Return the [x, y] coordinate for the center point of the cell that contains the specified text.  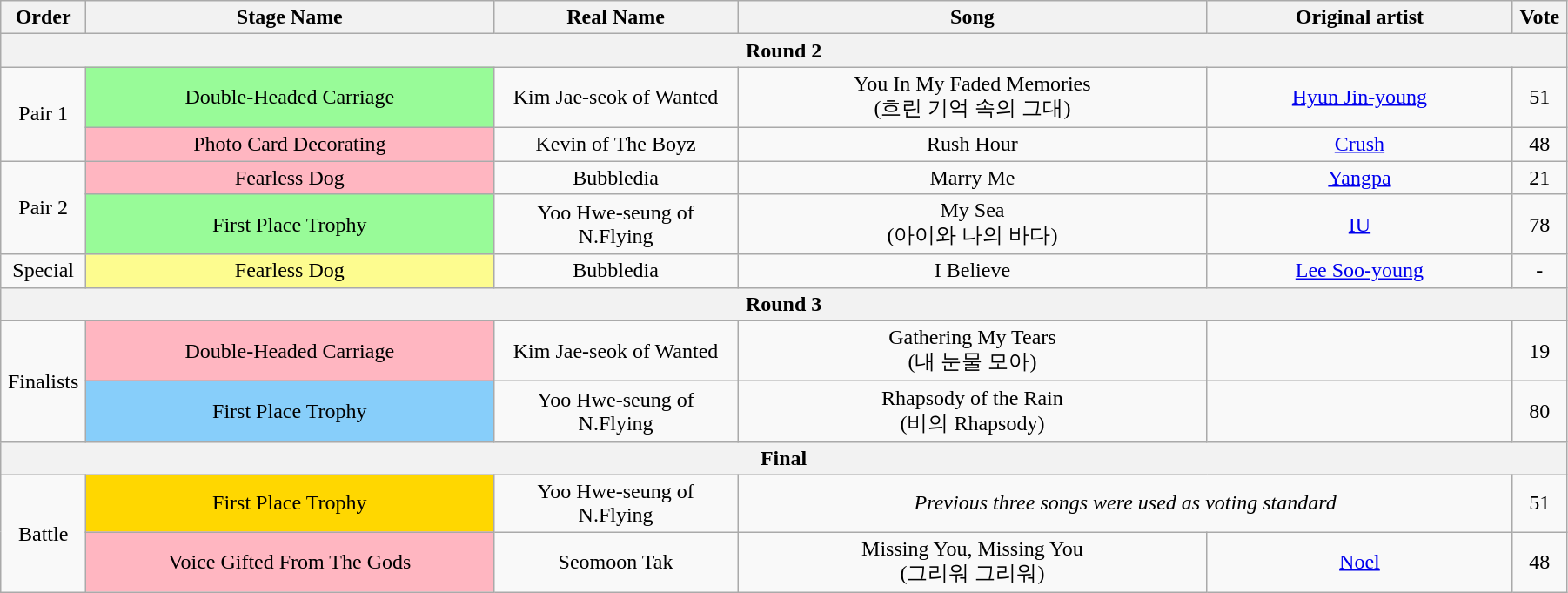
- [1539, 271]
Missing You, Missing You(그리워 그리워) [973, 562]
Lee Soo-young [1359, 271]
Vote [1539, 17]
Special [44, 271]
Rush Hour [973, 144]
19 [1539, 351]
Battle [44, 533]
Pair 1 [44, 114]
Finalists [44, 381]
Final [784, 458]
Hyun Jin-young [1359, 98]
Yangpa [1359, 177]
Order [44, 17]
Marry Me [973, 177]
Photo Card Decorating [290, 144]
Seomoon Tak [616, 562]
I Believe [973, 271]
Previous three songs were used as voting standard [1125, 503]
Kevin of The Boyz [616, 144]
Original artist [1359, 17]
Rhapsody of the Rain(비의 Rhapsody) [973, 412]
Pair 2 [44, 207]
Round 2 [784, 51]
You In My Faded Memories(흐린 기억 속의 그대) [973, 98]
Gathering My Tears(내 눈물 모아) [973, 351]
IU [1359, 225]
Round 3 [784, 304]
Crush [1359, 144]
Noel [1359, 562]
80 [1539, 412]
Song [973, 17]
Real Name [616, 17]
My Sea(아이와 나의 바다) [973, 225]
Voice Gifted From The Gods [290, 562]
78 [1539, 225]
Stage Name [290, 17]
21 [1539, 177]
